Search for the cell housing the specified text and yield its [x, y] center coordinate. 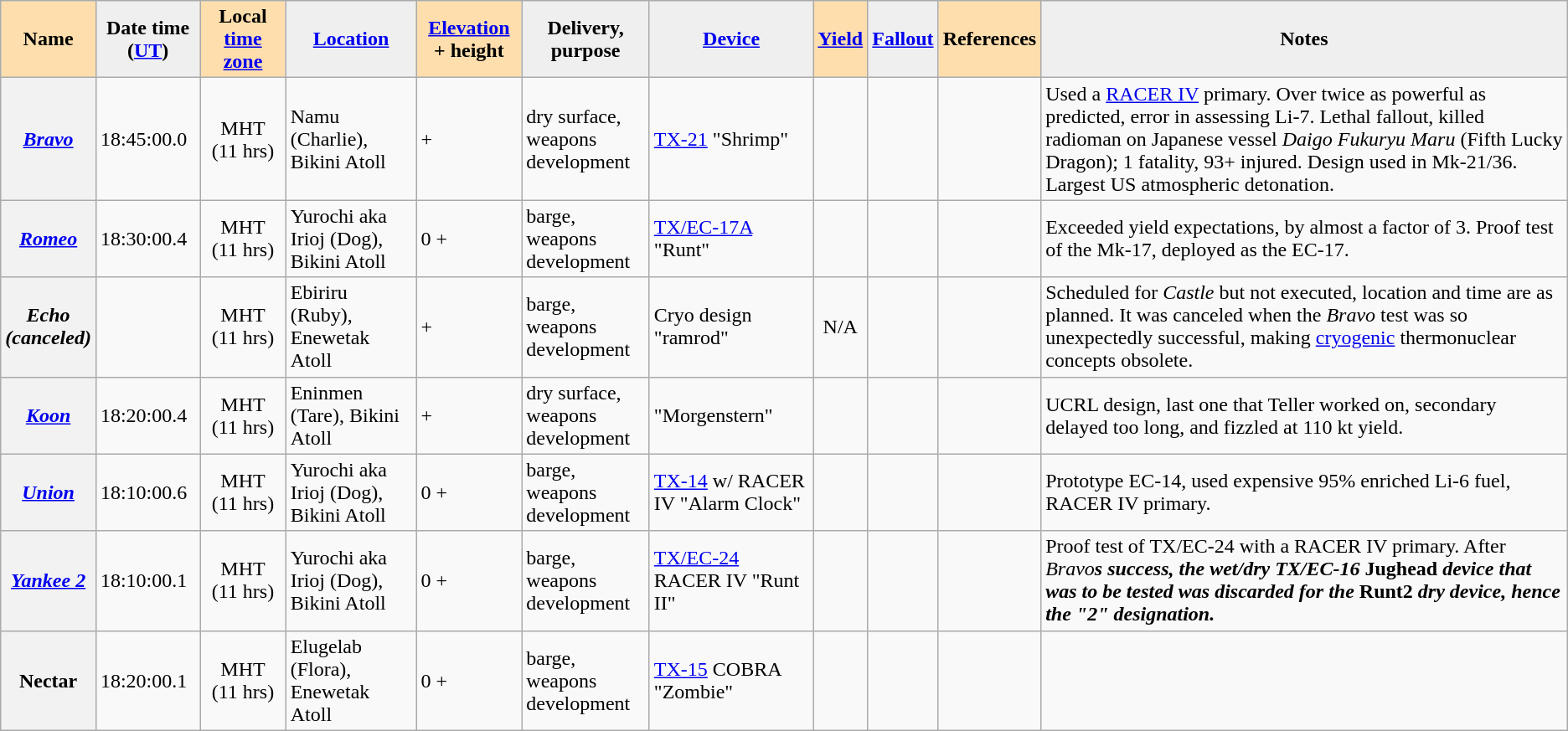
18:20:00.1 [147, 680]
Location [351, 39]
Prototype EC-14, used expensive 95% enriched Li-6 fuel, RACER IV primary. [1305, 492]
Nectar [49, 680]
Ebiriru (Ruby), Enewetak Atoll [351, 327]
Local time zone [243, 39]
Bravo [49, 139]
Echo(canceled) [49, 327]
References [990, 39]
TX/EC-24 RACER IV "Runt II" [731, 581]
Namu (Charlie), Bikini Atoll [351, 139]
TX-14 w/ RACER IV "Alarm Clock" [731, 492]
Union [49, 492]
TX-15 COBRA "Zombie" [731, 680]
Date time (UT) [147, 39]
Notes [1305, 39]
Yield [841, 39]
TX-21 "Shrimp" [731, 139]
Fallout [903, 39]
TX/EC-17A "Runt" [731, 239]
Eninmen (Tare), Bikini Atoll [351, 415]
Yankee 2 [49, 581]
Name [49, 39]
Cryo design "ramrod" [731, 327]
Elugelab (Flora), Enewetak Atoll [351, 680]
18:30:00.4 [147, 239]
Device [731, 39]
18:10:00.1 [147, 581]
Delivery,purpose [586, 39]
N/A [841, 327]
Koon [49, 415]
18:20:00.4 [147, 415]
Romeo [49, 239]
18:10:00.6 [147, 492]
UCRL design, last one that Teller worked on, secondary delayed too long, and fizzled at 110 kt yield. [1305, 415]
Elevation + height [469, 39]
18:45:00.0 [147, 139]
"Morgenstern" [731, 415]
Exceeded yield expectations, by almost a factor of 3. Proof test of the Mk-17, deployed as the EC-17. [1305, 239]
